Extract the (X, Y) coordinate from the center of the cell holding the provided text.  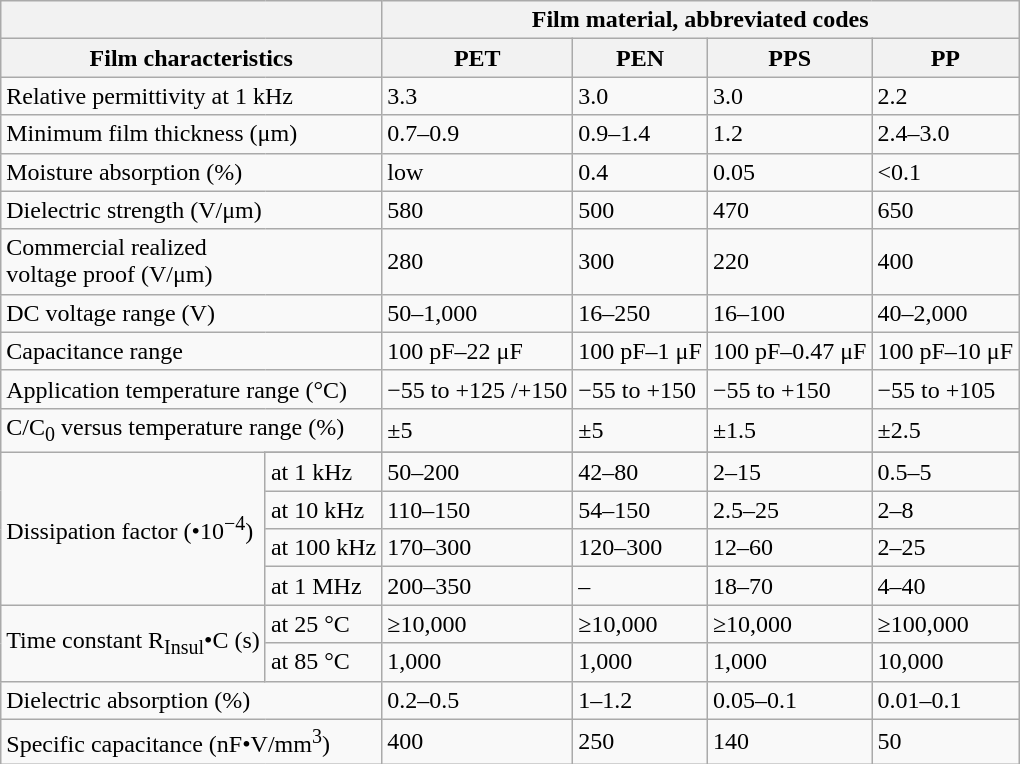
at 25 °C (323, 624)
Specific capacitance (nF•V/mm3) (192, 742)
Moisture absorption (%) (192, 172)
– (640, 586)
650 (946, 210)
≥100,000 (946, 624)
0.9–1.4 (640, 134)
Relative permittivity at 1 kHz (192, 96)
Time constant RInsul•C (s) (134, 643)
300 (640, 262)
at 85 °C (323, 662)
Film material, abbreviated codes (700, 20)
200–350 (478, 586)
Capacitance range (192, 351)
2.5–25 (790, 510)
16–250 (640, 313)
10,000 (946, 662)
at 1 MHz (323, 586)
0.05 (790, 172)
−55 to +125 /+150 (478, 389)
Film characteristics (192, 58)
at 10 kHz (323, 510)
±1.5 (790, 430)
16–100 (790, 313)
1.2 (790, 134)
Minimum film thickness (μm) (192, 134)
0.05–0.1 (790, 700)
110–150 (478, 510)
DC voltage range (V) (192, 313)
0.7–0.9 (478, 134)
2–15 (790, 472)
580 (478, 210)
1–1.2 (640, 700)
PEN (640, 58)
3.3 (478, 96)
120–300 (640, 548)
470 (790, 210)
0.4 (640, 172)
100 pF–10 μF (946, 351)
Commercial realizedvoltage proof (V/μm) (192, 262)
PPS (790, 58)
100 pF–1 μF (640, 351)
±2.5 (946, 430)
280 (478, 262)
500 (640, 210)
Dissipation factor (•10−4) (134, 529)
at 1 kHz (323, 472)
50 (946, 742)
<0.1 (946, 172)
0.5–5 (946, 472)
at 100 kHz (323, 548)
100 pF–22 μF (478, 351)
PET (478, 58)
4–40 (946, 586)
220 (790, 262)
−55 to +105 (946, 389)
0.01–0.1 (946, 700)
50–1,000 (478, 313)
C/C0 versus temperature range (%) (192, 430)
Dielectric absorption (%) (192, 700)
2–8 (946, 510)
250 (640, 742)
low (478, 172)
Application temperature range (°C) (192, 389)
12–60 (790, 548)
54–150 (640, 510)
18–70 (790, 586)
2.2 (946, 96)
170–300 (478, 548)
100 pF–0.47 μF (790, 351)
40–2,000 (946, 313)
PP (946, 58)
2.4–3.0 (946, 134)
42–80 (640, 472)
2–25 (946, 548)
Dielectric strength (V/μm) (192, 210)
140 (790, 742)
50–200 (478, 472)
0.2–0.5 (478, 700)
